Determine the [x, y] coordinate at the center of the cell enclosing the given text.  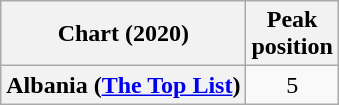
Chart (2020) [124, 34]
Peakposition [292, 34]
Albania (The Top List) [124, 85]
5 [292, 85]
